Determine the [x, y] coordinate at the center of the cell enclosing the given text.  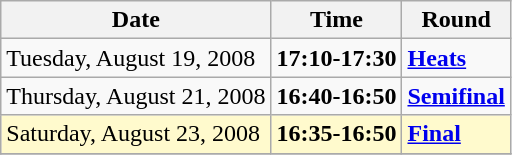
Tuesday, August 19, 2008 [136, 58]
16:40-16:50 [336, 96]
Thursday, August 21, 2008 [136, 96]
17:10-17:30 [336, 58]
Heats [456, 58]
Time [336, 20]
Semifinal [456, 96]
Final [456, 134]
Saturday, August 23, 2008 [136, 134]
Date [136, 20]
Round [456, 20]
16:35-16:50 [336, 134]
